Determine the (X, Y) coordinate at the center of the cell enclosing the given text.  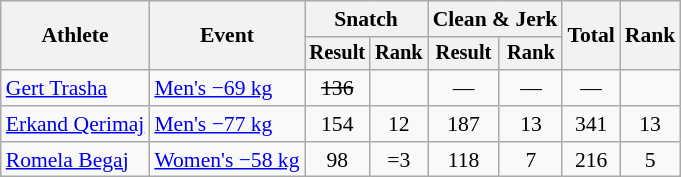
Snatch (366, 19)
Athlete (76, 36)
Men's −69 kg (226, 88)
154 (337, 124)
Gert Trasha (76, 88)
Clean & Jerk (496, 19)
Men's −77 kg (226, 124)
Event (226, 36)
Erkand Qerimaj (76, 124)
187 (464, 124)
Total (590, 36)
12 (399, 124)
136 (337, 88)
341 (590, 124)
